Capture the cell that displays the provided text and extract its (X, Y) central coordinate. 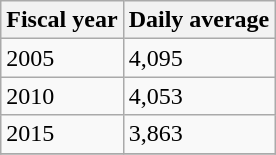
2015 (62, 134)
3,863 (199, 134)
2005 (62, 58)
2010 (62, 96)
4,053 (199, 96)
4,095 (199, 58)
Daily average (199, 20)
Fiscal year (62, 20)
